Capture the cell that displays the provided text and extract its [X, Y] central coordinate. 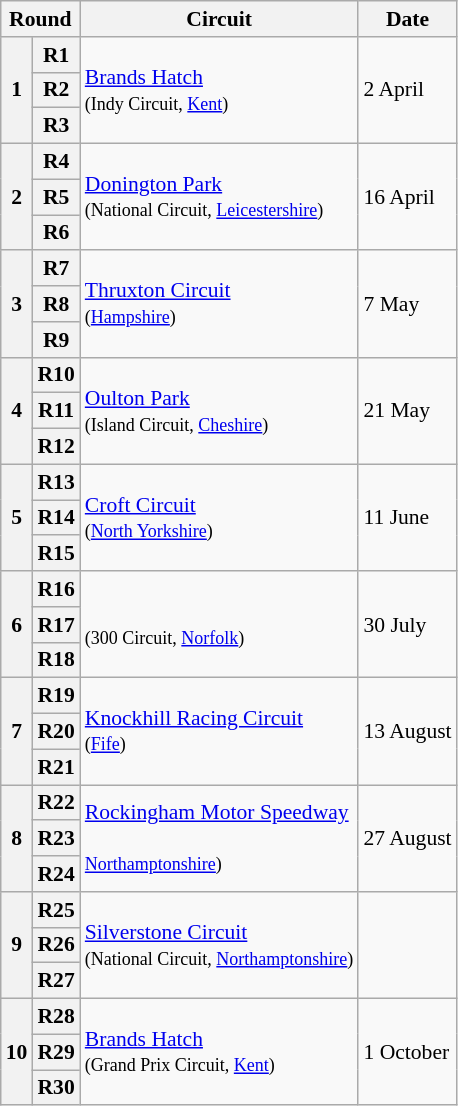
Brands Hatch(Indy Circuit, Kent) [220, 90]
Round [40, 19]
16 April [407, 198]
13 August [407, 732]
Date [407, 19]
R16 [56, 589]
1 October [407, 1052]
Silverstone Circuit(National Circuit, Northamptonshire) [220, 946]
1 [17, 90]
R10 [56, 375]
(300 Circuit, Norfolk) [220, 624]
R27 [56, 981]
Circuit [220, 19]
7 May [407, 304]
8 [17, 838]
Thruxton Circuit(Hampshire) [220, 304]
2 [17, 198]
R13 [56, 482]
R7 [56, 269]
R12 [56, 447]
R29 [56, 1052]
R18 [56, 660]
R9 [56, 340]
11 June [407, 518]
R19 [56, 696]
R14 [56, 518]
30 July [407, 624]
R20 [56, 732]
R8 [56, 304]
R22 [56, 803]
R21 [56, 767]
5 [17, 518]
Knockhill Racing Circuit(Fife) [220, 732]
R15 [56, 554]
27 August [407, 838]
R6 [56, 233]
R2 [56, 90]
Brands Hatch(Grand Prix Circuit, Kent) [220, 1052]
R24 [56, 874]
R25 [56, 910]
7 [17, 732]
R28 [56, 1017]
Rockingham Motor SpeedwayNorthamptonshire) [220, 838]
R3 [56, 126]
R30 [56, 1088]
21 May [407, 410]
3 [17, 304]
6 [17, 624]
9 [17, 946]
2 April [407, 90]
Donington Park(National Circuit, Leicestershire) [220, 198]
R11 [56, 411]
R26 [56, 945]
R17 [56, 625]
R1 [56, 55]
Croft Circuit(North Yorkshire) [220, 518]
4 [17, 410]
R4 [56, 162]
10 [17, 1052]
R5 [56, 197]
Oulton Park(Island Circuit, Cheshire) [220, 410]
R23 [56, 839]
